Identify which cell holds the provided text, then report its (X, Y) central coordinate. 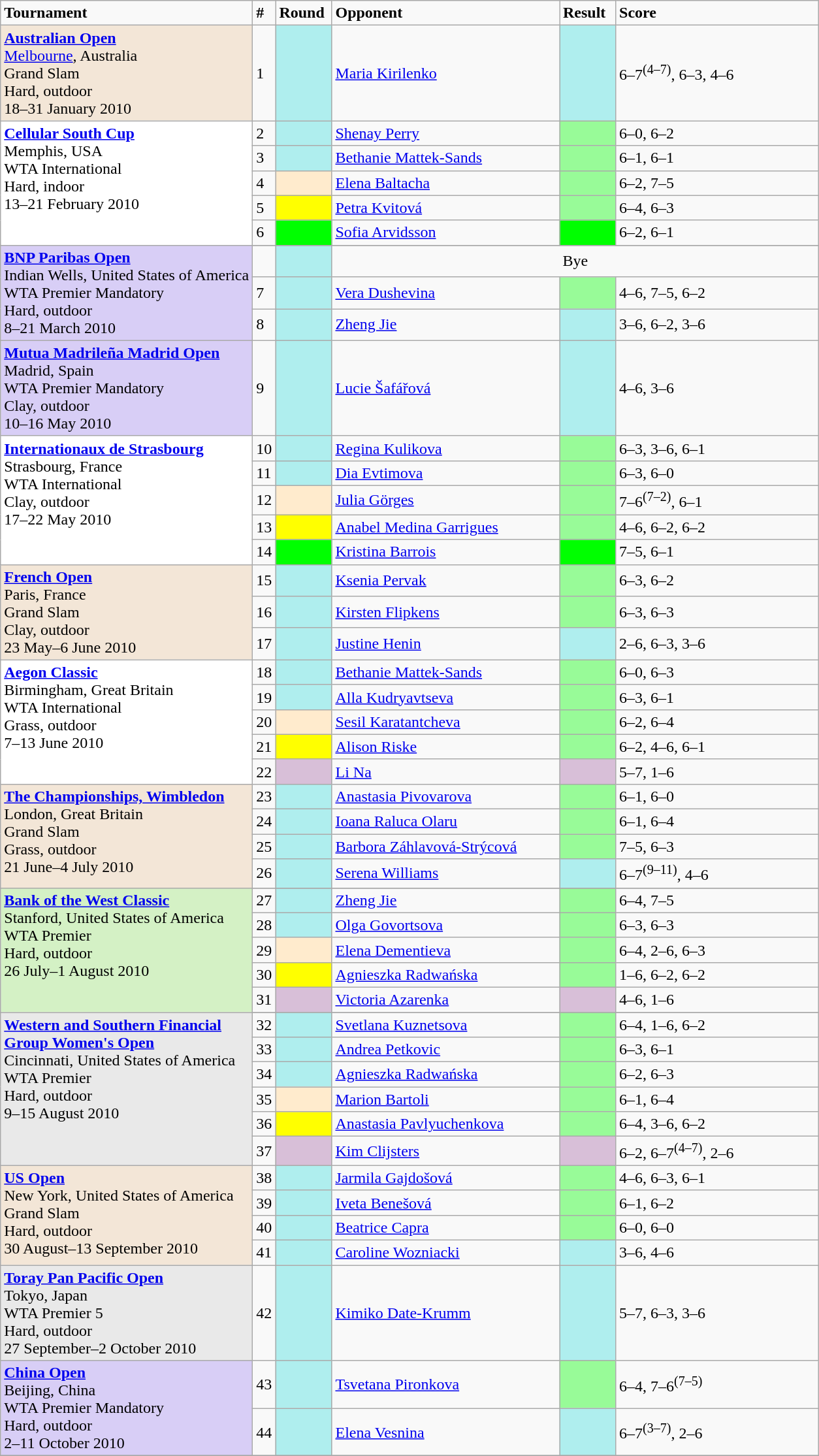
Svetlana Kuznetsova (445, 1025)
China OpenBeijing, ChinaWTA Premier MandatoryHard, outdoor2–11 October 2010 (127, 1408)
Jarmila Gajdošová (445, 1178)
35 (264, 1099)
5 (264, 208)
Li Na (445, 771)
Tsvetana Pironkova (445, 1385)
9 (264, 388)
Elena Vesnina (445, 1432)
Toray Pan Pacific OpenTokyo, JapanWTA Premier 5Hard, outdoor27 September–2 October 2010 (127, 1313)
13 (264, 527)
43 (264, 1385)
3–6, 4–6 (717, 1253)
Elena Dementieva (445, 950)
French OpenParis, FranceGrand SlamClay, outdoor23 May–6 June 2010 (127, 612)
2 (264, 133)
4–6, 3–6 (717, 388)
28 (264, 925)
Bank of the West ClassicStanford, United States of AmericaWTA PremierHard, outdoor26 July–1 August 2010 (127, 950)
1–6, 6–2, 6–2 (717, 975)
Aegon ClassicBirmingham, Great Britain WTA International Grass, outdoor7–13 June 2010 (127, 722)
Lucie Šafářová (445, 388)
Ksenia Pervak (445, 580)
44 (264, 1432)
6–4, 2–6, 6–3 (717, 950)
41 (264, 1253)
5–7, 6–3, 3–6 (717, 1313)
Victoria Azarenka (445, 999)
Kimiko Date-Krumm (445, 1313)
12 (264, 500)
Shenay Perry (445, 133)
38 (264, 1178)
Alison Riske (445, 747)
Elena Baltacha (445, 183)
Barbora Záhlavová-Strýcová (445, 847)
6–1, 6–0 (717, 796)
6–4, 7–6(7–5) (717, 1385)
Ioana Raluca Olaru (445, 822)
5–7, 1–6 (717, 771)
10 (264, 448)
26 (264, 874)
Anastasia Pavlyuchenkova (445, 1124)
Vera Dushevina (445, 293)
Regina Kulikova (445, 448)
6–3, 6–0 (717, 473)
6–0, 6–3 (717, 672)
6–1, 6–2 (717, 1203)
32 (264, 1025)
Anabel Medina Garrigues (445, 527)
Bye (575, 261)
Result (587, 13)
Caroline Wozniacki (445, 1253)
1 (264, 73)
8 (264, 325)
Round (304, 13)
18 (264, 672)
27 (264, 900)
34 (264, 1075)
6–7(9–11), 4–6 (717, 874)
30 (264, 975)
17 (264, 644)
Mutua Madrileña Madrid OpenMadrid, SpainWTA Premier MandatoryClay, outdoor10–16 May 2010 (127, 388)
22 (264, 771)
6–2, 6–4 (717, 722)
4–6, 6–2, 6–2 (717, 527)
37 (264, 1151)
Score (717, 13)
Alla Kudryavtseva (445, 697)
6 (264, 233)
Iveta Benešová (445, 1203)
Sesil Karatantcheva (445, 722)
6–0, 6–2 (717, 133)
Opponent (445, 13)
6–3, 3–6, 6–1 (717, 448)
3 (264, 158)
Beatrice Capra (445, 1228)
36 (264, 1124)
6–0, 6–0 (717, 1228)
Marion Bartoli (445, 1099)
6–4, 7–5 (717, 900)
Maria Kirilenko (445, 73)
US OpenNew York, United States of AmericaGrand SlamHard, outdoor30 August–13 September 2010 (127, 1215)
7–5, 6–3 (717, 847)
7–5, 6–1 (717, 552)
15 (264, 580)
Sofia Arvidsson (445, 233)
Olga Govortsova (445, 925)
Petra Kvitová (445, 208)
42 (264, 1313)
4–6, 6–3, 6–1 (717, 1178)
Kim Clijsters (445, 1151)
11 (264, 473)
3–6, 6–2, 3–6 (717, 325)
6–3, 6–2 (717, 580)
4–6, 7–5, 6–2 (717, 293)
6–2, 7–5 (717, 183)
Dia Evtimova (445, 473)
Kristina Barrois (445, 552)
6–4, 3–6, 6–2 (717, 1124)
39 (264, 1203)
4 (264, 183)
16 (264, 613)
Anastasia Pivovarova (445, 796)
29 (264, 950)
Julia Görges (445, 500)
Justine Henin (445, 644)
14 (264, 552)
Tournament (127, 13)
24 (264, 822)
7–6(7–2), 6–1 (717, 500)
6–4, 6–3 (717, 208)
Internationaux de Strasbourg Strasbourg, France WTA International Clay, outdoor 17–22 May 2010 (127, 500)
Australian OpenMelbourne, AustraliaGrand SlamHard, outdoor18–31 January 2010 (127, 73)
Kirsten Flipkens (445, 613)
6–2, 6–3 (717, 1075)
6–4, 1–6, 6–2 (717, 1025)
# (264, 13)
6–2, 6–1 (717, 233)
20 (264, 722)
19 (264, 697)
33 (264, 1050)
4–6, 1–6 (717, 999)
Western and Southern Financial Group Women's OpenCincinnati, United States of AmericaWTA PremierHard, outdoor9–15 August 2010 (127, 1090)
2–6, 6–3, 3–6 (717, 644)
25 (264, 847)
21 (264, 747)
6–1, 6–1 (717, 158)
23 (264, 796)
Andrea Petkovic (445, 1050)
6–7(4–7), 6–3, 4–6 (717, 73)
The Championships, WimbledonLondon, Great BritainGrand SlamGrass, outdoor21 June–4 July 2010 (127, 836)
31 (264, 999)
6–2, 6–7(4–7), 2–6 (717, 1151)
Cellular South Cup Memphis, USA WTA International Hard, indoor 13–21 February 2010 (127, 183)
40 (264, 1228)
6–2, 4–6, 6–1 (717, 747)
7 (264, 293)
6–7(3–7), 2–6 (717, 1432)
Serena Williams (445, 874)
BNP Paribas OpenIndian Wells, United States of AmericaWTA Premier MandatoryHard, outdoor8–21 March 2010 (127, 293)
